For the text-containing cell, return its midpoint in [X, Y] coordinate format. 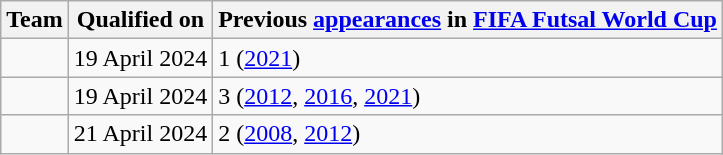
2 (2008, 2012) [468, 134]
Previous appearances in FIFA Futsal World Cup [468, 20]
Team [35, 20]
1 (2021) [468, 58]
Qualified on [140, 20]
3 (2012, 2016, 2021) [468, 96]
21 April 2024 [140, 134]
